Detect which cell encompasses the target text, then output its (X, Y) center coordinate. 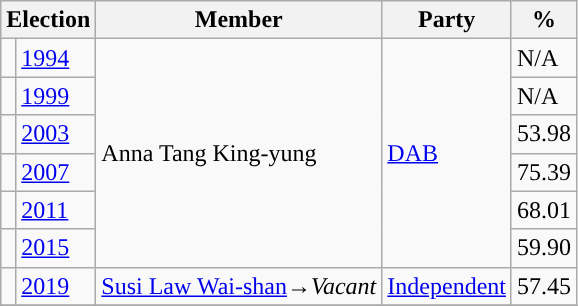
Party (447, 20)
2019 (56, 286)
Member (239, 20)
% (544, 20)
2011 (56, 210)
1994 (56, 58)
Independent (447, 286)
1999 (56, 96)
Anna Tang King-yung (239, 153)
75.39 (544, 172)
2003 (56, 134)
57.45 (544, 286)
Susi Law Wai-shan→Vacant (239, 286)
DAB (447, 153)
2007 (56, 172)
Election (48, 20)
53.98 (544, 134)
68.01 (544, 210)
2015 (56, 248)
59.90 (544, 248)
